Search for the cell housing the specified text and yield its [X, Y] center coordinate. 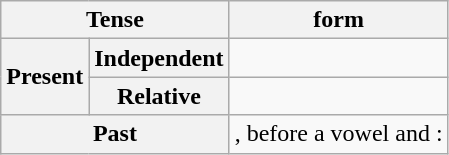
Independent [159, 58]
Present [45, 77]
Relative [159, 96]
Past [115, 134]
, before a vowel and : [338, 134]
Tense [115, 20]
form [338, 20]
